Pinpoint the cell where the given text exists, returning its (x, y) midpoint coordinate. 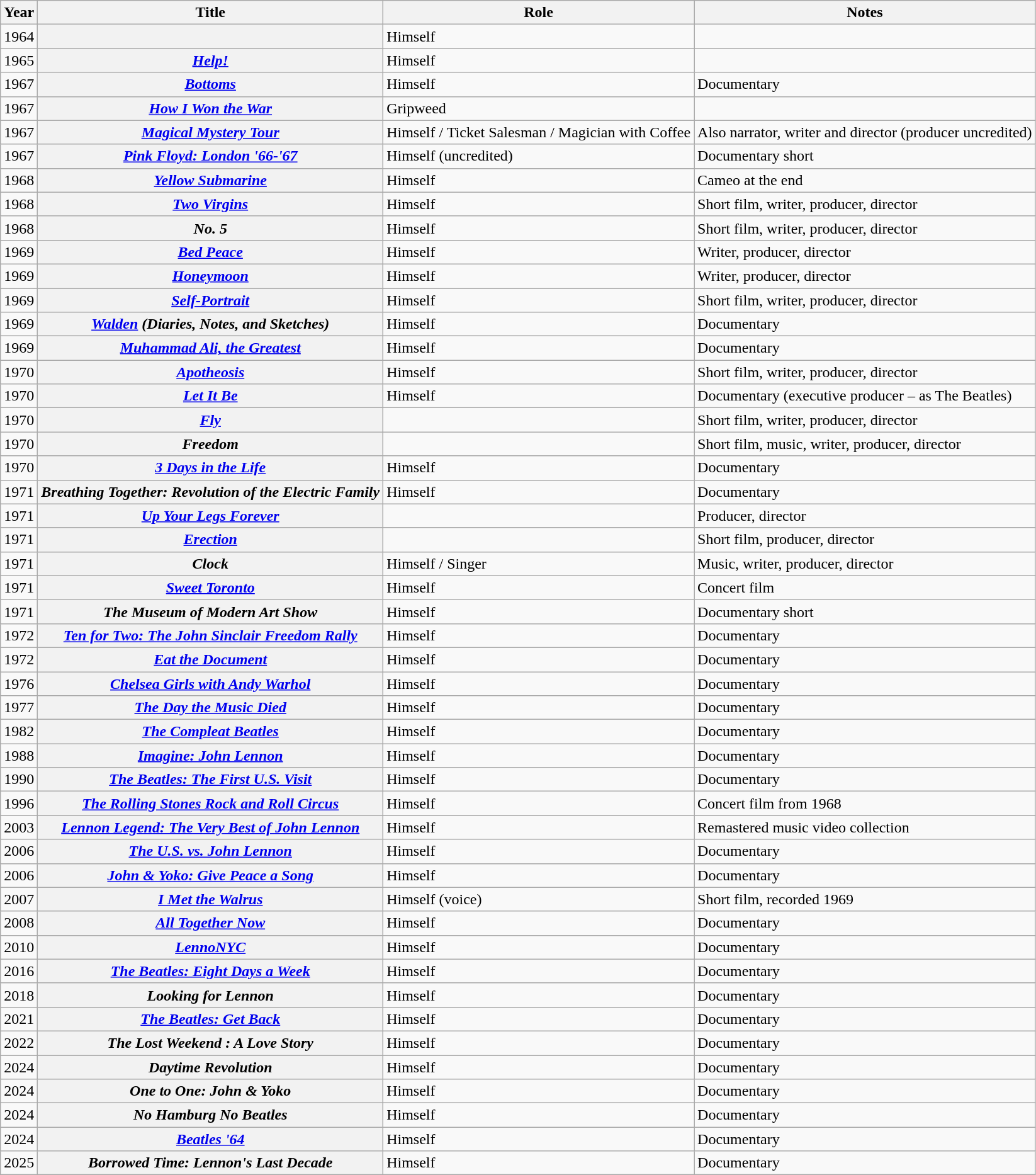
Sweet Toronto (210, 587)
3 Days in the Life (210, 468)
Music, writer, producer, director (865, 564)
Gripweed (539, 108)
Beatles '64 (210, 1139)
Notes (865, 13)
Bottoms (210, 84)
Short film, producer, director (865, 540)
Year (19, 13)
1976 (19, 683)
Walden (Diaries, Notes, and Sketches) (210, 324)
Muhammad Ali, the Greatest (210, 348)
Freedom (210, 444)
The Rolling Stones Rock and Roll Circus (210, 803)
Title (210, 13)
Two Virgins (210, 204)
Up Your Legs Forever (210, 516)
No. 5 (210, 228)
The Day the Music Died (210, 708)
Himself / Ticket Salesman / Magician with Coffee (539, 132)
Pink Floyd: London '66-'67 (210, 156)
Ten for Two: The John Sinclair Freedom Rally (210, 635)
No Hamburg No Beatles (210, 1115)
LennoNYC (210, 947)
Honeymoon (210, 276)
2025 (19, 1163)
Concert film (865, 587)
2021 (19, 1019)
Help! (210, 60)
1965 (19, 60)
Eat the Document (210, 659)
The Beatles: Eight Days a Week (210, 971)
Fly (210, 420)
2007 (19, 899)
Imagine: John Lennon (210, 756)
I Met the Walrus (210, 899)
Lennon Legend: The Very Best of John Lennon (210, 827)
2010 (19, 947)
John & Yoko: Give Peace a Song (210, 875)
1990 (19, 780)
Bed Peace (210, 252)
2016 (19, 971)
How I Won the War (210, 108)
1982 (19, 732)
Producer, director (865, 516)
The Beatles: Get Back (210, 1019)
Erection (210, 540)
Breathing Together: Revolution of the Electric Family (210, 492)
2003 (19, 827)
2022 (19, 1043)
Short film, music, writer, producer, director (865, 444)
Himself (voice) (539, 899)
Documentary (executive producer – as The Beatles) (865, 396)
The U.S. vs. John Lennon (210, 851)
The Compleat Beatles (210, 732)
Yellow Submarine (210, 180)
Clock (210, 564)
Apotheosis (210, 372)
Magical Mystery Tour (210, 132)
Let It Be (210, 396)
Borrowed Time: Lennon's Last Decade (210, 1163)
The Museum of Modern Art Show (210, 611)
Cameo at the end (865, 180)
1996 (19, 803)
1988 (19, 756)
Concert film from 1968 (865, 803)
2018 (19, 995)
Looking for Lennon (210, 995)
Also narrator, writer and director (producer uncredited) (865, 132)
Self-Portrait (210, 300)
Himself (uncredited) (539, 156)
Chelsea Girls with Andy Warhol (210, 683)
All Together Now (210, 923)
The Beatles: The First U.S. Visit (210, 780)
Remastered music video collection (865, 827)
Role (539, 13)
1964 (19, 37)
One to One: John & Yoko (210, 1091)
The Lost Weekend : A Love Story (210, 1043)
Himself / Singer (539, 564)
1977 (19, 708)
Short film, recorded 1969 (865, 899)
Daytime Revolution (210, 1067)
2008 (19, 923)
